From the cell containing the given text, extract its center point as (x, y) coordinate. 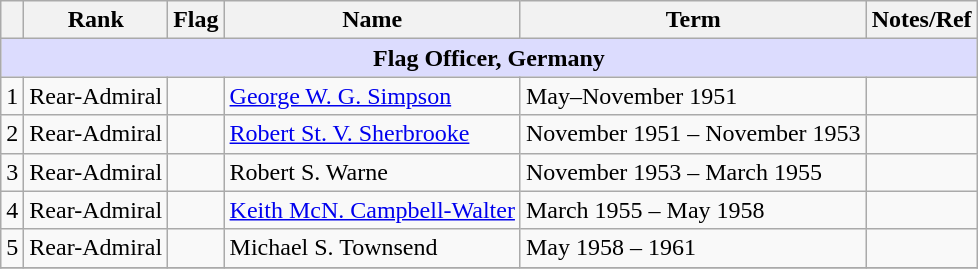
Robert S. Warne (372, 172)
Name (372, 20)
Flag (196, 20)
3 (12, 172)
2 (12, 134)
November 1951 – November 1953 (693, 134)
Robert St. V. Sherbrooke (372, 134)
Flag Officer, Germany (489, 58)
Keith McN. Campbell-Walter (372, 210)
March 1955 – May 1958 (693, 210)
May–November 1951 (693, 96)
1 (12, 96)
5 (12, 248)
Notes/Ref (922, 20)
May 1958 – 1961 (693, 248)
4 (12, 210)
Rank (96, 20)
Term (693, 20)
Michael S. Townsend (372, 248)
November 1953 – March 1955 (693, 172)
George W. G. Simpson (372, 96)
